Locate the cell with the specified text and output its [X, Y] center coordinate. 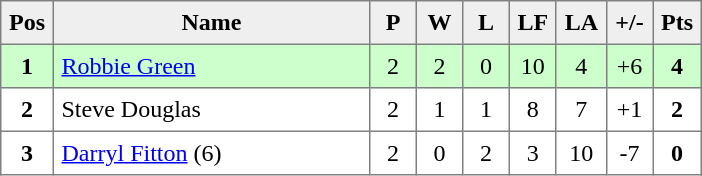
L [486, 23]
Name [211, 23]
+6 [629, 66]
Robbie Green [211, 66]
7 [581, 110]
LA [581, 23]
+1 [629, 110]
Pos [27, 23]
-7 [629, 153]
LF [532, 23]
+/- [629, 23]
Steve Douglas [211, 110]
W [439, 23]
Pts [677, 23]
Darryl Fitton (6) [211, 153]
P [393, 23]
8 [532, 110]
